Capture the cell that displays the provided text and extract its (X, Y) central coordinate. 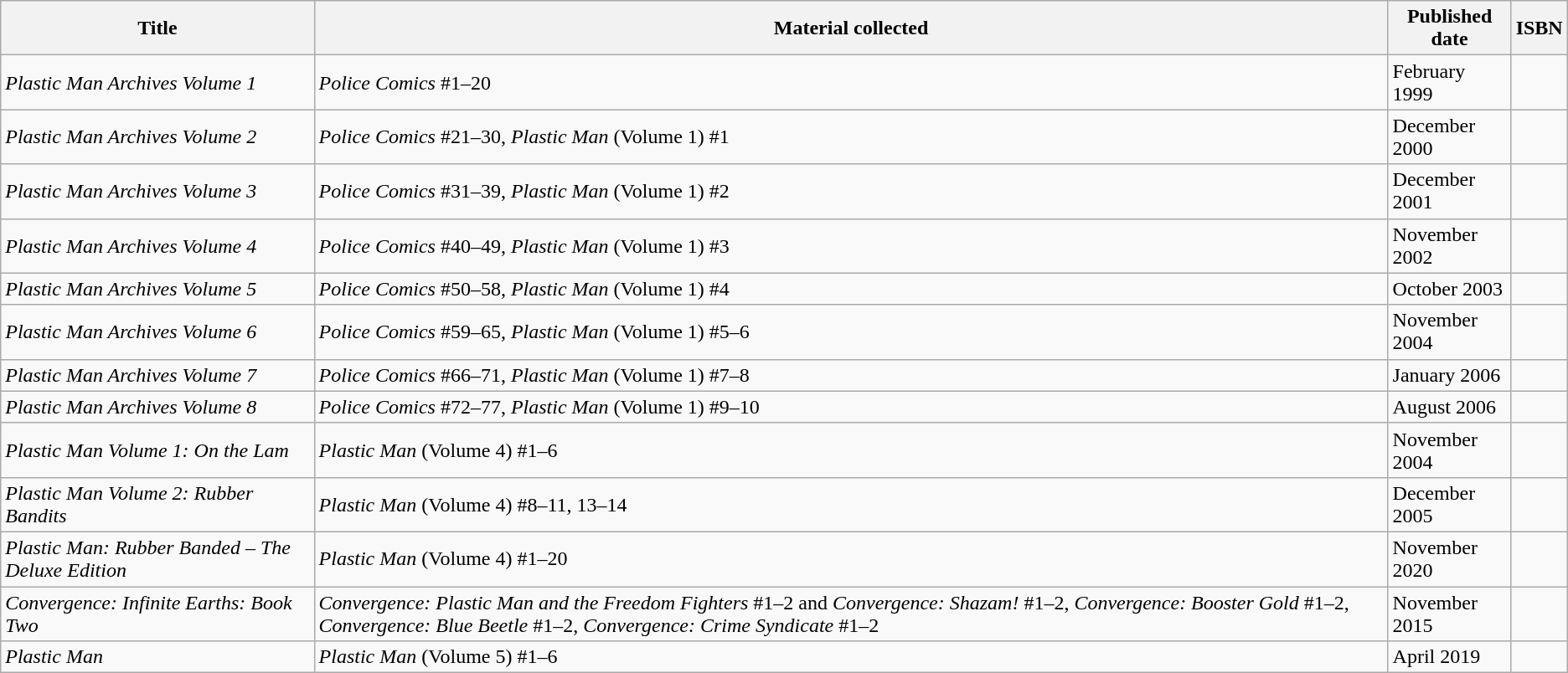
Police Comics #66–71, Plastic Man (Volume 1) #7–8 (851, 375)
April 2019 (1449, 657)
Plastic Man (Volume 5) #1–6 (851, 657)
Plastic Man Archives Volume 4 (157, 246)
Plastic Man Archives Volume 2 (157, 137)
Plastic Man (Volume 4) #1–6 (851, 450)
October 2003 (1449, 289)
Plastic Man Volume 1: On the Lam (157, 450)
Plastic Man Archives Volume 6 (157, 331)
January 2006 (1449, 375)
Material collected (851, 28)
Plastic Man (157, 657)
ISBN (1540, 28)
Police Comics #31–39, Plastic Man (Volume 1) #2 (851, 191)
Plastic Man (Volume 4) #8–11, 13–14 (851, 504)
November 2015 (1449, 613)
February 1999 (1449, 82)
Police Comics #59–65, Plastic Man (Volume 1) #5–6 (851, 331)
Police Comics #50–58, Plastic Man (Volume 1) #4 (851, 289)
Convergence: Infinite Earths: Book Two (157, 613)
December 2005 (1449, 504)
Plastic Man Archives Volume 5 (157, 289)
December 2001 (1449, 191)
Police Comics #72–77, Plastic Man (Volume 1) #9–10 (851, 407)
Police Comics #21–30, Plastic Man (Volume 1) #1 (851, 137)
Plastic Man Archives Volume 7 (157, 375)
August 2006 (1449, 407)
Plastic Man: Rubber Banded – The Deluxe Edition (157, 559)
November 2002 (1449, 246)
December 2000 (1449, 137)
Plastic Man Archives Volume 1 (157, 82)
Plastic Man Archives Volume 3 (157, 191)
November 2020 (1449, 559)
Published date (1449, 28)
Police Comics #1–20 (851, 82)
Plastic Man (Volume 4) #1–20 (851, 559)
Title (157, 28)
Plastic Man Archives Volume 8 (157, 407)
Police Comics #40–49, Plastic Man (Volume 1) #3 (851, 246)
Plastic Man Volume 2: Rubber Bandits (157, 504)
